Capture the cell that displays the provided text and extract its [X, Y] central coordinate. 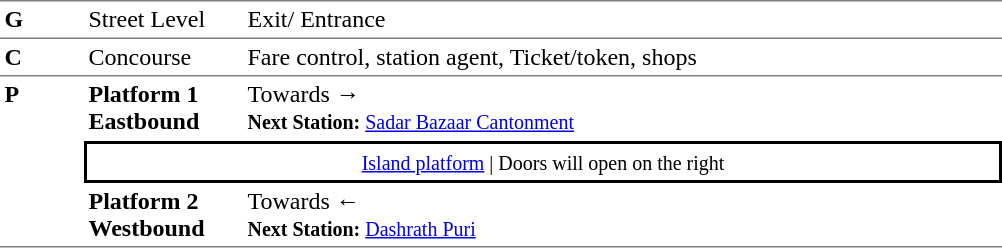
Platform 2Westbound [164, 215]
Concourse [164, 58]
G [42, 20]
C [42, 58]
Towards ← Next Station: Dashrath Puri [622, 215]
Fare control, station agent, Ticket/token, shops [622, 58]
P [42, 162]
Island platform | Doors will open on the right [543, 162]
Exit/ Entrance [622, 20]
Towards → Next Station: Sadar Bazaar Cantonment [622, 108]
Platform 1Eastbound [164, 108]
Street Level [164, 20]
